Capture the cell that displays the provided text and extract its (x, y) central coordinate. 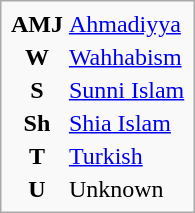
Sunni Islam (126, 90)
U (36, 189)
Shia Islam (126, 123)
W (36, 57)
Sh (36, 123)
Turkish (126, 156)
T (36, 156)
Unknown (126, 189)
AMJ (36, 24)
Ahmadiyya (126, 24)
Wahhabism (126, 57)
S (36, 90)
